Extract the [X, Y] coordinate from the center of the cell holding the provided text.  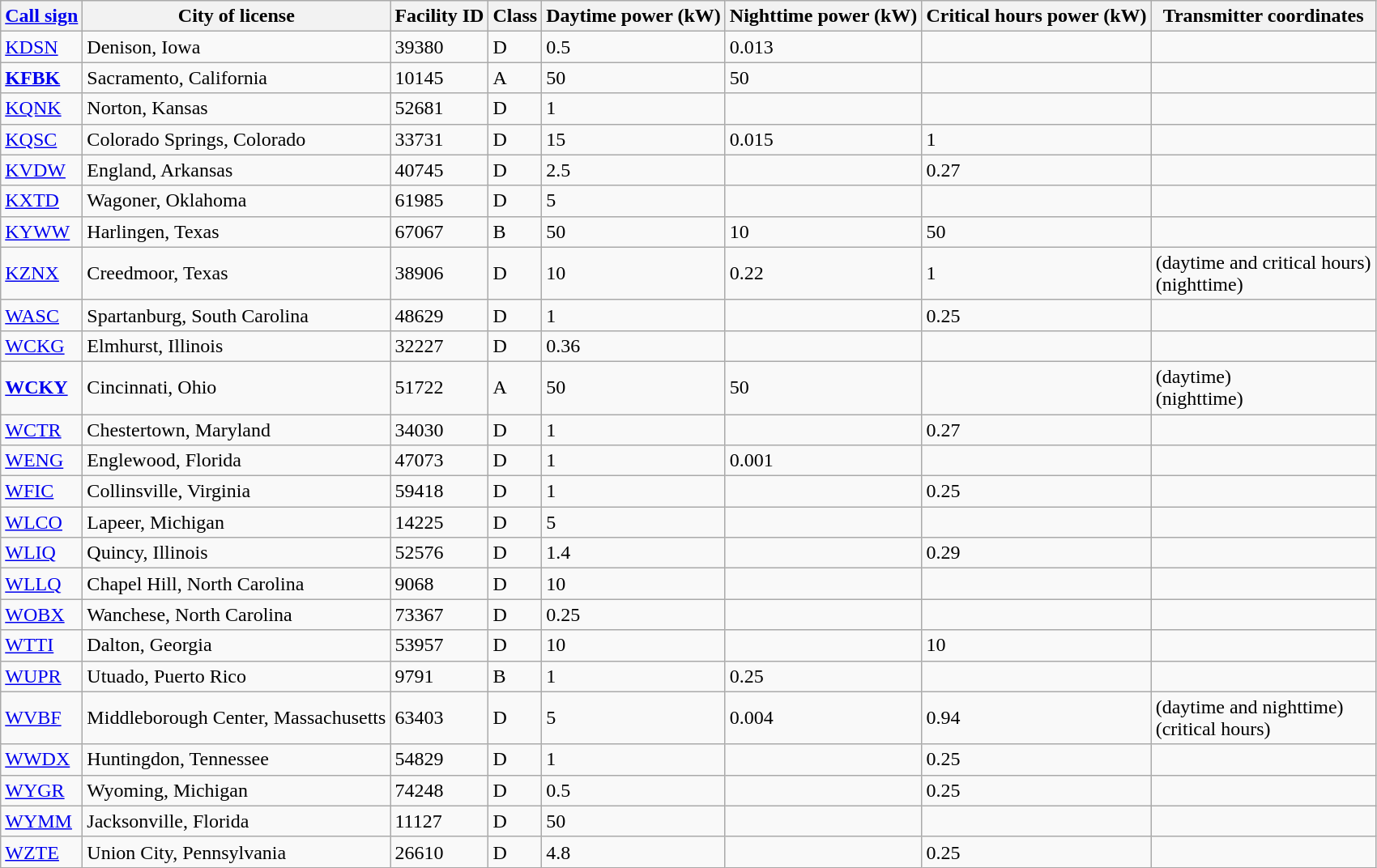
Elmhurst, Illinois [237, 346]
9068 [439, 584]
Dalton, Georgia [237, 645]
Wagoner, Oklahoma [237, 201]
KVDW [42, 170]
WYGR [42, 790]
WYMM [42, 821]
Creedmoor, Texas [237, 274]
40745 [439, 170]
11127 [439, 821]
Englewood, Florida [237, 461]
0.004 [823, 717]
Call sign [42, 16]
32227 [439, 346]
0.29 [1037, 553]
(daytime) (nighttime) [1264, 387]
0.001 [823, 461]
39380 [439, 47]
Class [515, 16]
73367 [439, 615]
Harlingen, Texas [237, 232]
52681 [439, 108]
54829 [439, 759]
53957 [439, 645]
Union City, Pennsylvania [237, 852]
Critical hours power (kW) [1037, 16]
4.8 [633, 852]
WUPR [42, 676]
Norton, Kansas [237, 108]
KQNK [42, 108]
(daytime and critical hours) (nighttime) [1264, 274]
WTTI [42, 645]
Wyoming, Michigan [237, 790]
48629 [439, 315]
WOBX [42, 615]
26610 [439, 852]
Daytime power (kW) [633, 16]
Facility ID [439, 16]
Colorado Springs, Colorado [237, 139]
0.015 [823, 139]
Spartanburg, South Carolina [237, 315]
WCKG [42, 346]
WLIQ [42, 553]
33731 [439, 139]
Nighttime power (kW) [823, 16]
Collinsville, Virginia [237, 491]
0.013 [823, 47]
34030 [439, 430]
Chapel Hill, North Carolina [237, 584]
47073 [439, 461]
WWDX [42, 759]
2.5 [633, 170]
Utuado, Puerto Rico [237, 676]
WLLQ [42, 584]
KXTD [42, 201]
Lapeer, Michigan [237, 522]
Quincy, Illinois [237, 553]
(daytime and nighttime) (critical hours) [1264, 717]
Denison, Iowa [237, 47]
KYWW [42, 232]
Chestertown, Maryland [237, 430]
KDSN [42, 47]
14225 [439, 522]
WENG [42, 461]
WFIC [42, 491]
38906 [439, 274]
Jacksonville, Florida [237, 821]
England, Arkansas [237, 170]
WLCO [42, 522]
Cincinnati, Ohio [237, 387]
Wanchese, North Carolina [237, 615]
51722 [439, 387]
KFBK [42, 78]
59418 [439, 491]
67067 [439, 232]
61985 [439, 201]
0.22 [823, 274]
WZTE [42, 852]
15 [633, 139]
WVBF [42, 717]
Sacramento, California [237, 78]
9791 [439, 676]
10145 [439, 78]
KZNX [42, 274]
0.36 [633, 346]
63403 [439, 717]
WCTR [42, 430]
City of license [237, 16]
WCKY [42, 387]
52576 [439, 553]
WASC [42, 315]
74248 [439, 790]
Middleborough Center, Massachusetts [237, 717]
0.94 [1037, 717]
1.4 [633, 553]
Huntingdon, Tennessee [237, 759]
Transmitter coordinates [1264, 16]
KQSC [42, 139]
